From the cell containing the given text, extract its center point as (X, Y) coordinate. 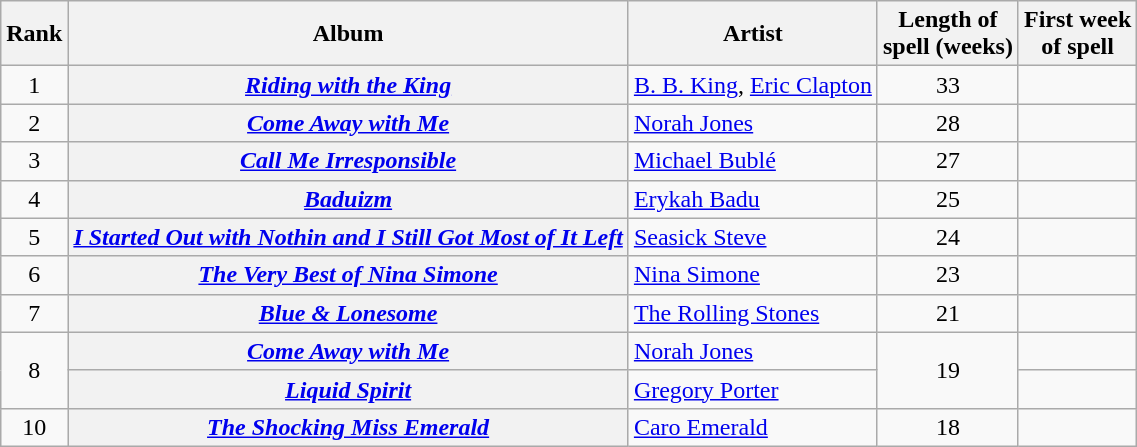
I Started Out with Nothin and I Still Got Most of It Left (348, 237)
18 (948, 427)
21 (948, 313)
Call Me Irresponsible (348, 161)
19 (948, 370)
The Very Best of Nina Simone (348, 275)
Gregory Porter (752, 389)
5 (34, 237)
Nina Simone (752, 275)
Seasick Steve (752, 237)
25 (948, 199)
8 (34, 370)
B. B. King, Eric Clapton (752, 85)
Artist (752, 34)
Liquid Spirit (348, 389)
7 (34, 313)
Erykah Badu (752, 199)
33 (948, 85)
Baduizm (348, 199)
4 (34, 199)
Riding with the King (348, 85)
Rank (34, 34)
1 (34, 85)
The Rolling Stones (752, 313)
The Shocking Miss Emerald (348, 427)
23 (948, 275)
24 (948, 237)
Michael Bublé (752, 161)
27 (948, 161)
28 (948, 123)
3 (34, 161)
Length ofspell (weeks) (948, 34)
10 (34, 427)
First weekof spell (1077, 34)
6 (34, 275)
Caro Emerald (752, 427)
2 (34, 123)
Album (348, 34)
Blue & Lonesome (348, 313)
